Scan for the cell matching the given text and deliver its [x, y] coordinate at center. 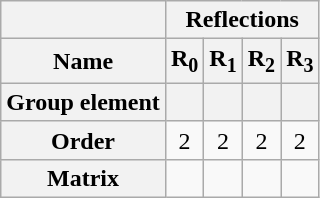
Matrix [84, 178]
Reflections [242, 20]
R2 [261, 61]
Name [84, 61]
R1 [223, 61]
R0 [184, 61]
Group element [84, 102]
R3 [300, 61]
Order [84, 140]
